Find where the given text appears and provide that cell's center as (X, Y) coordinate. 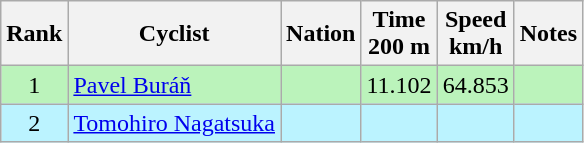
11.102 (399, 85)
Cyclist (174, 34)
Rank (34, 34)
2 (34, 123)
Nation (321, 34)
Notes (548, 34)
Tomohiro Nagatsuka (174, 123)
Pavel Buráň (174, 85)
Time200 m (399, 34)
64.853 (476, 85)
1 (34, 85)
Speedkm/h (476, 34)
